Scan for the cell matching the given text and deliver its (x, y) coordinate at center. 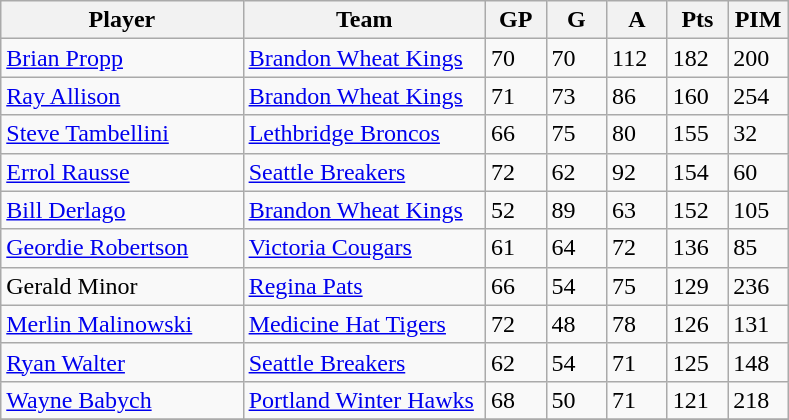
52 (516, 210)
Portland Winter Hawks (364, 400)
G (576, 20)
Geordie Robertson (122, 248)
78 (638, 324)
126 (698, 324)
129 (698, 286)
80 (638, 134)
Victoria Cougars (364, 248)
Merlin Malinowski (122, 324)
50 (576, 400)
Lethbridge Broncos (364, 134)
218 (758, 400)
Bill Derlago (122, 210)
60 (758, 172)
Ryan Walter (122, 362)
Wayne Babych (122, 400)
112 (638, 58)
86 (638, 96)
73 (576, 96)
Errol Rausse (122, 172)
254 (758, 96)
236 (758, 286)
68 (516, 400)
GP (516, 20)
Steve Tambellini (122, 134)
61 (516, 248)
92 (638, 172)
125 (698, 362)
Pts (698, 20)
Team (364, 20)
200 (758, 58)
Brian Propp (122, 58)
Regina Pats (364, 286)
105 (758, 210)
121 (698, 400)
131 (758, 324)
Medicine Hat Tigers (364, 324)
A (638, 20)
Player (122, 20)
160 (698, 96)
148 (758, 362)
89 (576, 210)
182 (698, 58)
154 (698, 172)
136 (698, 248)
155 (698, 134)
Gerald Minor (122, 286)
32 (758, 134)
PIM (758, 20)
85 (758, 248)
63 (638, 210)
48 (576, 324)
64 (576, 248)
152 (698, 210)
Ray Allison (122, 96)
